Return the (x, y) coordinate for the center point of the cell that contains the specified text.  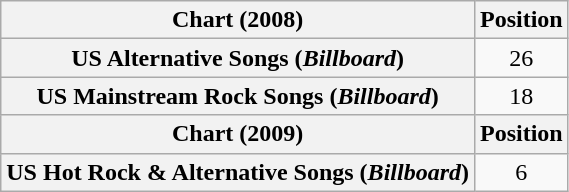
Chart (2008) (238, 20)
US Hot Rock & Alternative Songs (Billboard) (238, 172)
18 (521, 96)
26 (521, 58)
US Mainstream Rock Songs (Billboard) (238, 96)
Chart (2009) (238, 134)
6 (521, 172)
US Alternative Songs (Billboard) (238, 58)
